Return [x, y] of the center of cell containing provided text 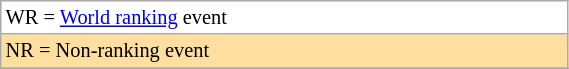
WR = World ranking event [284, 17]
NR = Non-ranking event [284, 51]
